Detect which cell encompasses the target text, then output its (X, Y) center coordinate. 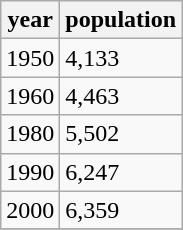
1950 (30, 58)
population (121, 20)
1960 (30, 96)
1980 (30, 134)
6,247 (121, 172)
1990 (30, 172)
4,463 (121, 96)
year (30, 20)
4,133 (121, 58)
6,359 (121, 210)
2000 (30, 210)
5,502 (121, 134)
